Output the (X, Y) coordinate of the center of the cell containing the given text.  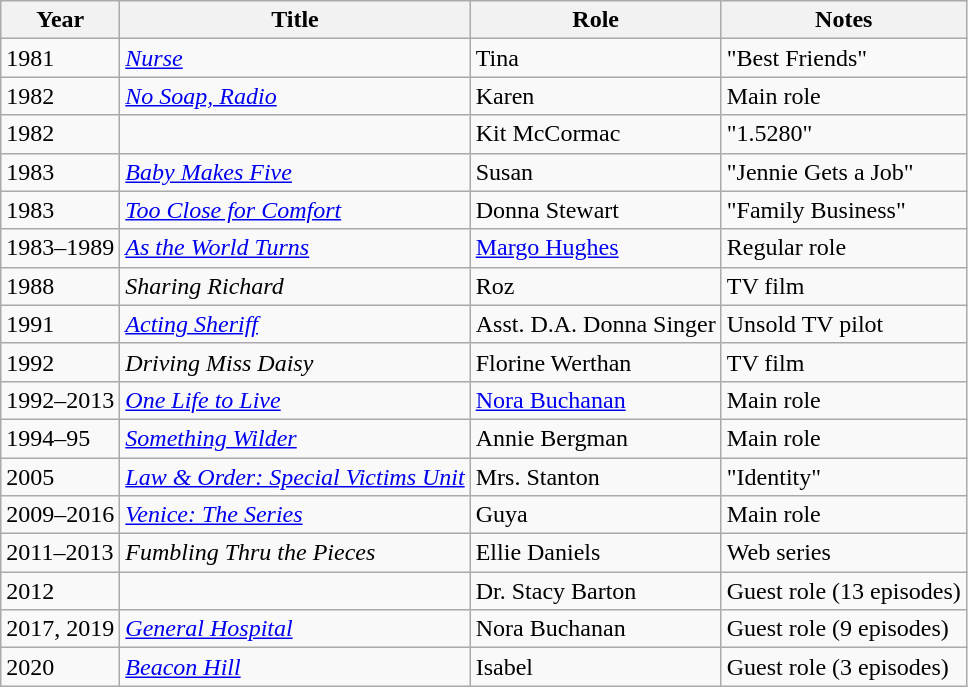
1988 (60, 286)
Baby Makes Five (295, 172)
Acting Sheriff (295, 324)
Role (596, 20)
1981 (60, 58)
1992 (60, 362)
Beacon Hill (295, 667)
No Soap, Radio (295, 96)
2009–2016 (60, 515)
General Hospital (295, 629)
2011–2013 (60, 553)
Annie Bergman (596, 438)
Isabel (596, 667)
Florine Werthan (596, 362)
Mrs. Stanton (596, 477)
Something Wilder (295, 438)
Guya (596, 515)
1994–95 (60, 438)
Driving Miss Daisy (295, 362)
Guest role (13 episodes) (844, 591)
Venice: The Series (295, 515)
Unsold TV pilot (844, 324)
1991 (60, 324)
As the World Turns (295, 248)
Margo Hughes (596, 248)
2017, 2019 (60, 629)
Karen (596, 96)
Susan (596, 172)
Nurse (295, 58)
Year (60, 20)
"Family Business" (844, 210)
Roz (596, 286)
Sharing Richard (295, 286)
Web series (844, 553)
Notes (844, 20)
"1.5280" (844, 134)
1983–1989 (60, 248)
Asst. D.A. Donna Singer (596, 324)
2012 (60, 591)
Donna Stewart (596, 210)
Title (295, 20)
Guest role (9 episodes) (844, 629)
One Life to Live (295, 400)
Tina (596, 58)
2005 (60, 477)
1992–2013 (60, 400)
Too Close for Comfort (295, 210)
Fumbling Thru the Pieces (295, 553)
Kit McCormac (596, 134)
Ellie Daniels (596, 553)
2020 (60, 667)
"Jennie Gets a Job" (844, 172)
Law & Order: Special Victims Unit (295, 477)
Dr. Stacy Barton (596, 591)
"Identity" (844, 477)
Guest role (3 episodes) (844, 667)
Regular role (844, 248)
"Best Friends" (844, 58)
